Return the [x, y] coordinate for the center point of the cell that contains the specified text.  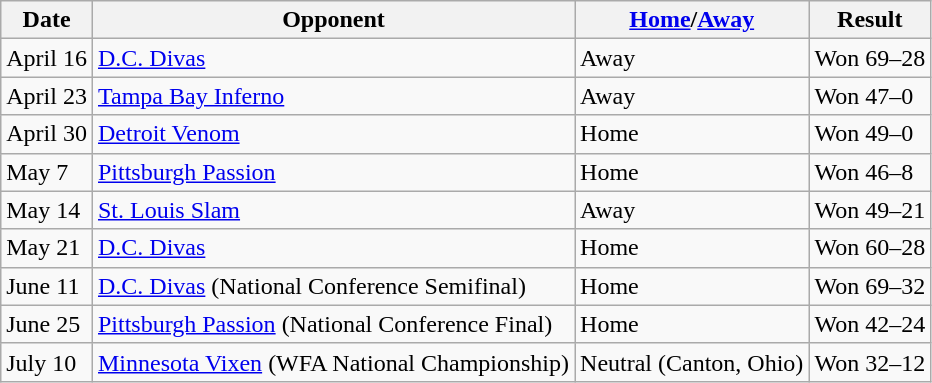
June 11 [47, 286]
Tampa Bay Inferno [333, 96]
May 21 [47, 248]
April 23 [47, 96]
D.C. Divas (National Conference Semifinal) [333, 286]
Won 69–28 [870, 58]
May 14 [47, 210]
Won 49–0 [870, 134]
St. Louis Slam [333, 210]
Won 46–8 [870, 172]
Won 60–28 [870, 248]
Home/Away [692, 20]
Won 69–32 [870, 286]
Won 47–0 [870, 96]
Won 42–24 [870, 324]
Won 32–12 [870, 362]
Opponent [333, 20]
Minnesota Vixen (WFA National Championship) [333, 362]
June 25 [47, 324]
Pittsburgh Passion (National Conference Final) [333, 324]
Detroit Venom [333, 134]
Neutral (Canton, Ohio) [692, 362]
July 10 [47, 362]
Result [870, 20]
Pittsburgh Passion [333, 172]
Date [47, 20]
April 30 [47, 134]
May 7 [47, 172]
Won 49–21 [870, 210]
April 16 [47, 58]
